Search for the cell housing the specified text and yield its (x, y) center coordinate. 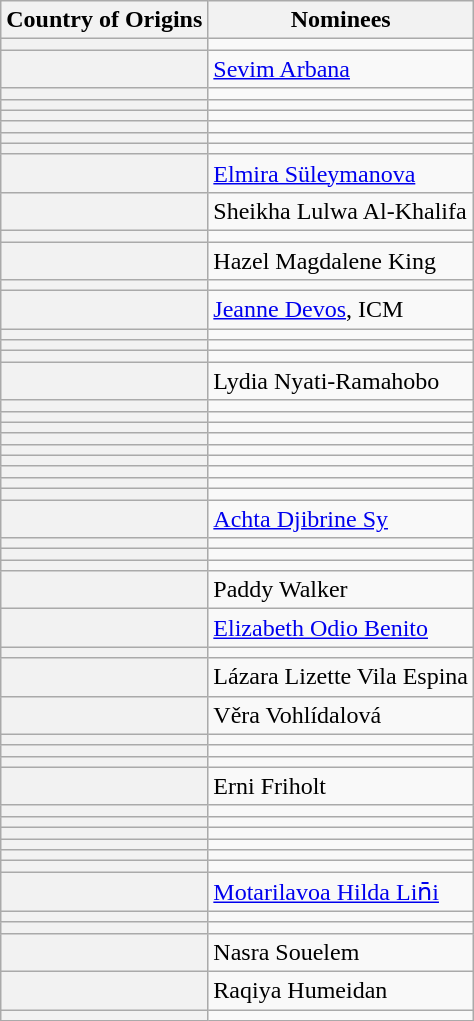
Elizabeth Odio Benito (341, 628)
Sevim Arbana (341, 69)
Věra Vohlídalová (341, 715)
Jeanne Devos, ICM (341, 310)
Erni Friholt (341, 786)
Lydia Nyati-Ramahobo (341, 381)
Sheikha Lulwa Al-Khalifa (341, 211)
Paddy Walker (341, 590)
Elmira Süleymanova (341, 173)
Lázara Lizette Vila Espina (341, 677)
Achta Djibrine Sy (341, 519)
Hazel Magdalene King (341, 261)
Nominees (341, 20)
Country of Origins (104, 20)
Motarilavoa Hilda Lin̄i (341, 892)
Raqiya Humeidan (341, 990)
Nasra Souelem (341, 952)
